Provide the [x, y] coordinate of the cell's center where the given text is located.  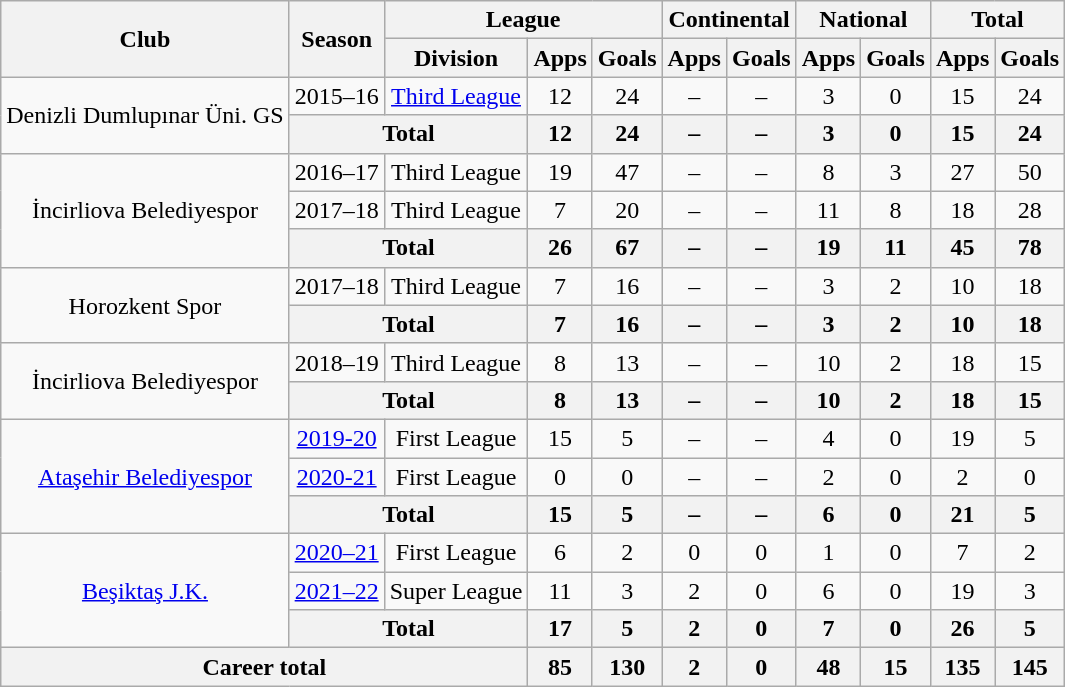
50 [1030, 172]
2020–21 [336, 553]
2018–19 [336, 362]
2020-21 [336, 477]
2021–22 [336, 591]
17 [560, 629]
4 [828, 438]
78 [1030, 248]
20 [627, 210]
48 [828, 667]
Horozkent Spor [145, 305]
Club [145, 39]
Division [456, 58]
21 [962, 515]
2019-20 [336, 438]
67 [627, 248]
27 [962, 172]
Beşiktaş J.K. [145, 591]
2015–16 [336, 96]
2016–17 [336, 172]
Denizli Dumlupınar Üni. GS [145, 115]
47 [627, 172]
Continental [729, 20]
Career total [264, 667]
135 [962, 667]
45 [962, 248]
League [523, 20]
National [863, 20]
130 [627, 667]
Ataşehir Belediyespor [145, 476]
Season [336, 39]
85 [560, 667]
1 [828, 553]
145 [1030, 667]
Super League [456, 591]
28 [1030, 210]
